Output the (x, y) coordinate of the center of the cell containing the given text.  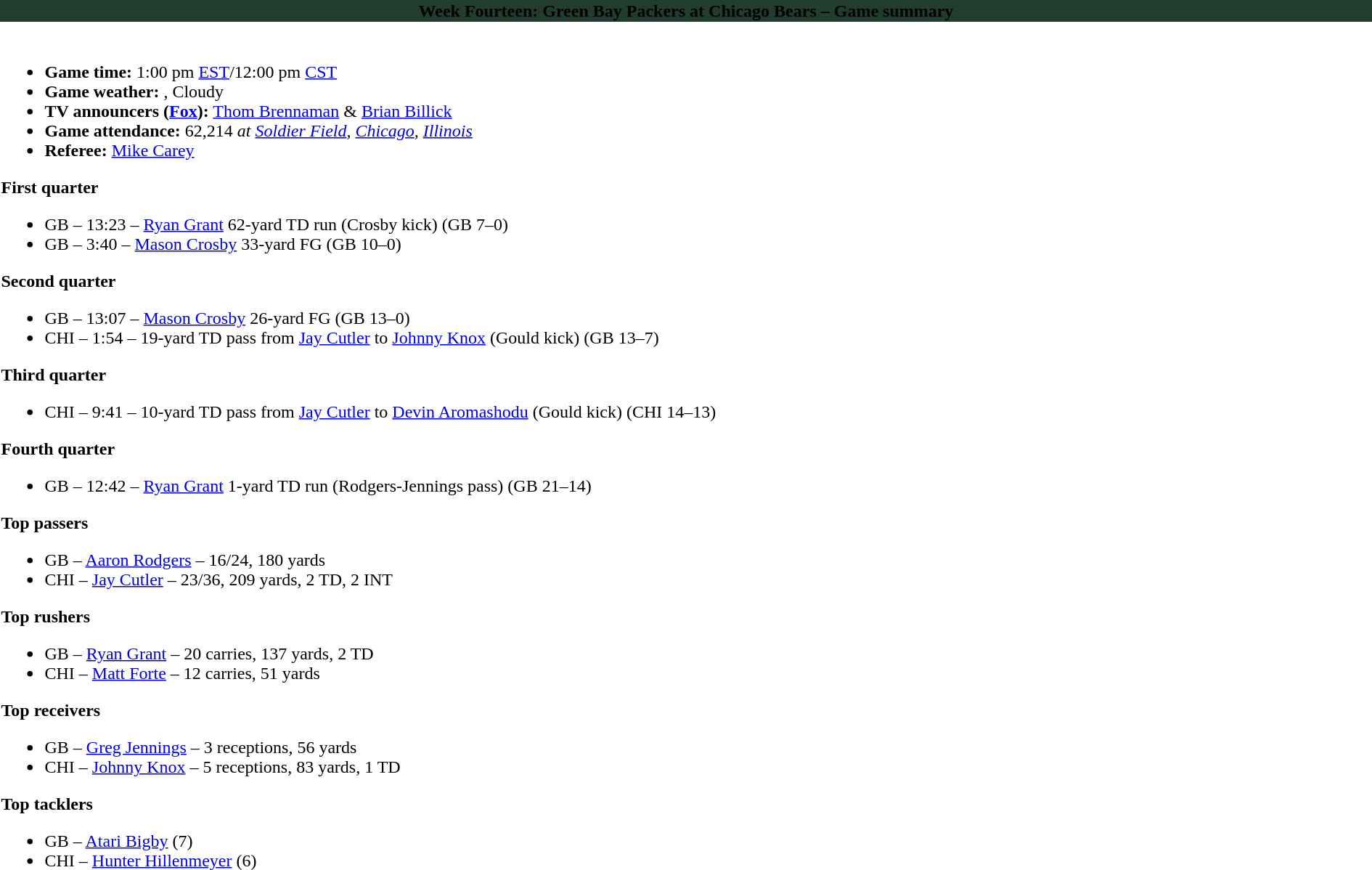
Week Fourteen: Green Bay Packers at Chicago Bears – Game summary (686, 11)
